Determine the [x, y] coordinate at the center of the cell enclosing the given text.  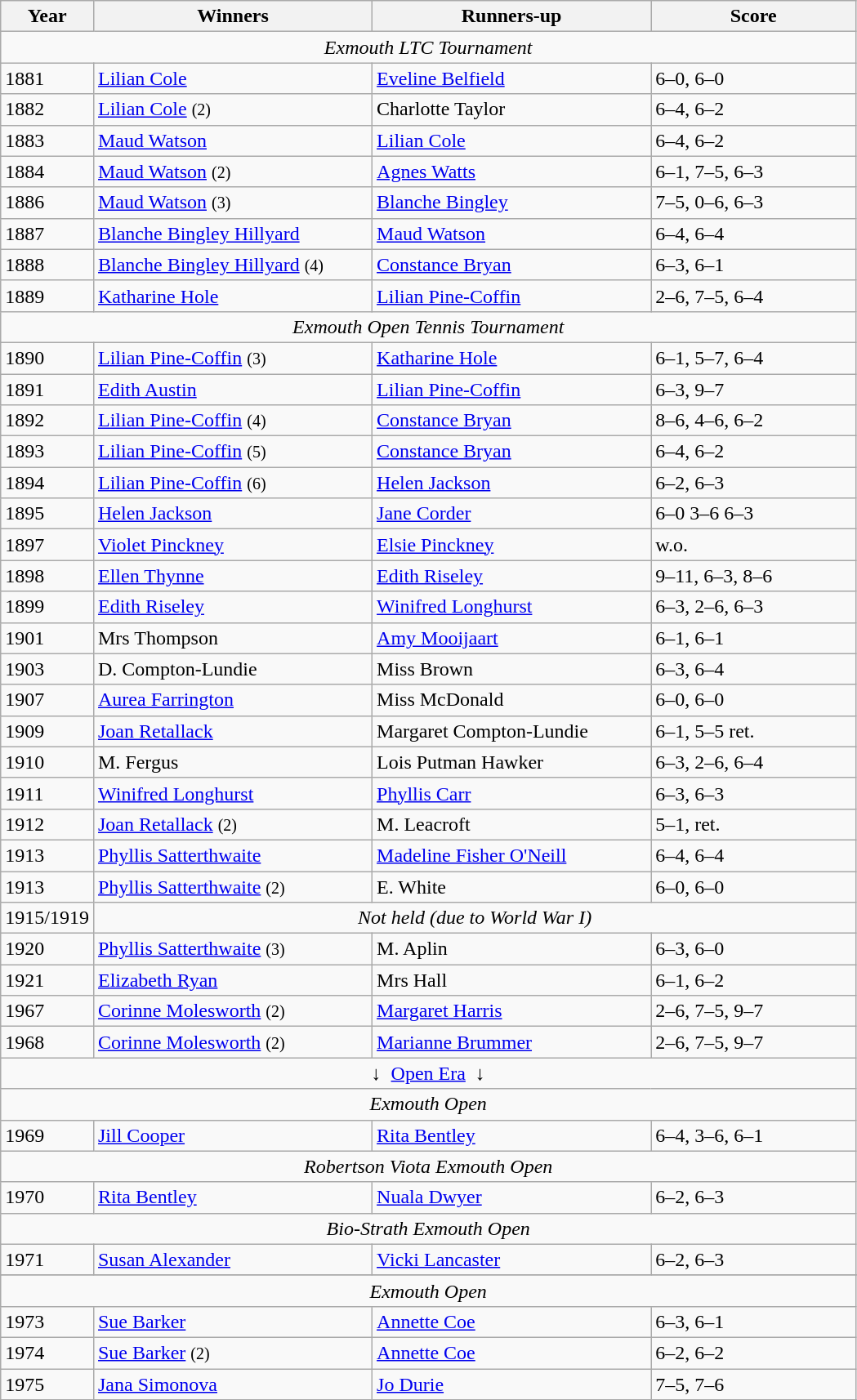
Jana Simonova [232, 1384]
Mrs Thompson [232, 638]
Jane Corder [511, 514]
Aurea Farrington [232, 700]
Miss Brown [511, 669]
6–3, 6–4 [753, 669]
Lilian Pine-Coffin (5) [232, 452]
Not held (due to World War I) [474, 918]
M. Leacroft [511, 824]
1884 [47, 172]
2–6, 7–5, 6–4 [753, 296]
5–1, ret. [753, 824]
6–3, 2–6, 6–3 [753, 607]
Bio-Strath Exmouth Open [428, 1228]
Elizabeth Ryan [232, 980]
Lilian Cole (2) [232, 109]
Eveline Belfield [511, 78]
1886 [47, 203]
1920 [47, 949]
Phyllis Carr [511, 793]
6–2, 6–2 [753, 1353]
1968 [47, 1042]
1971 [47, 1260]
1881 [47, 78]
6–3, 6–0 [753, 949]
Blanche Bingley Hillyard (4) [232, 265]
1967 [47, 1011]
M. Aplin [511, 949]
Blanche Bingley [511, 203]
1921 [47, 980]
6–0 3–6 6–3 [753, 514]
1883 [47, 140]
1973 [47, 1322]
Lilian Pine-Coffin (6) [232, 483]
6–1, 5–7, 6–4 [753, 358]
1898 [47, 576]
1893 [47, 452]
1915/1919 [47, 918]
1897 [47, 545]
1901 [47, 638]
1969 [47, 1135]
Agnes Watts [511, 172]
Maud Watson (2) [232, 172]
1895 [47, 514]
6–1, 6–2 [753, 980]
Mrs Hall [511, 980]
w.o. [753, 545]
1911 [47, 793]
1890 [47, 358]
Maud Watson (3) [232, 203]
1970 [47, 1197]
Margaret Harris [511, 1011]
Ellen Thynne [232, 576]
Miss McDonald [511, 700]
Marianne Brummer [511, 1042]
Robertson Viota Exmouth Open [428, 1166]
1909 [47, 731]
Lois Putman Hawker [511, 762]
6–1, 7–5, 6–3 [753, 172]
Sue Barker [232, 1322]
Nuala Dwyer [511, 1197]
Blanche Bingley Hillyard [232, 234]
Madeline Fisher O'Neill [511, 855]
1888 [47, 265]
Jo Durie [511, 1384]
Vicki Lancaster [511, 1260]
1910 [47, 762]
Elsie Pinckney [511, 545]
7–5, 0–6, 6–3 [753, 203]
Phyllis Satterthwaite (2) [232, 886]
↓ Open Era ↓ [428, 1073]
6–1, 6–1 [753, 638]
Jill Cooper [232, 1135]
Lilian Pine-Coffin (4) [232, 421]
1974 [47, 1353]
Margaret Compton-Lundie [511, 731]
Charlotte Taylor [511, 109]
D. Compton-Lundie [232, 669]
1899 [47, 607]
Runners-up [511, 16]
E. White [511, 886]
Lilian Pine-Coffin (3) [232, 358]
1891 [47, 390]
Violet Pinckney [232, 545]
Amy Mooijaart [511, 638]
1892 [47, 421]
1975 [47, 1384]
1903 [47, 669]
Score [753, 16]
Year [47, 16]
1882 [47, 109]
Winners [232, 16]
Exmouth LTC Tournament [428, 47]
7–5, 7–6 [753, 1384]
1887 [47, 234]
1889 [47, 296]
9–11, 6–3, 8–6 [753, 576]
1912 [47, 824]
1894 [47, 483]
Phyllis Satterthwaite (3) [232, 949]
6–3, 6–3 [753, 793]
6–3, 9–7 [753, 390]
Joan Retallack (2) [232, 824]
1907 [47, 700]
6–1, 5–5 ret. [753, 731]
Edith Austin [232, 390]
Susan Alexander [232, 1260]
M. Fergus [232, 762]
Phyllis Satterthwaite [232, 855]
8–6, 4–6, 6–2 [753, 421]
6–4, 3–6, 6–1 [753, 1135]
Sue Barker (2) [232, 1353]
Exmouth Open Tennis Tournament [428, 327]
6–3, 2–6, 6–4 [753, 762]
Joan Retallack [232, 731]
